Output the [X, Y] coordinate of the center of the cell containing the given text.  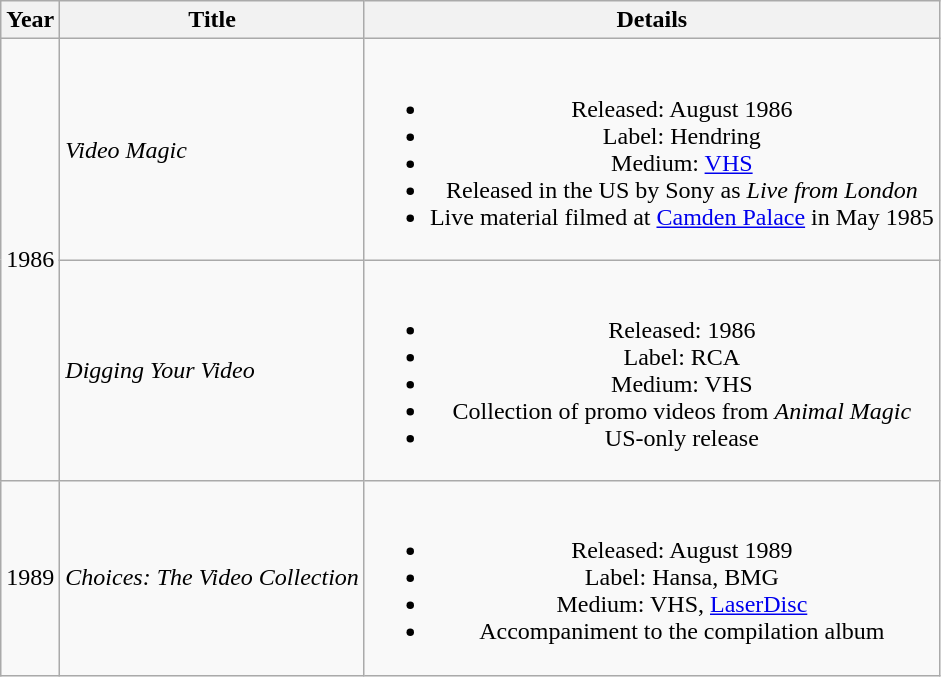
Year [30, 20]
1989 [30, 578]
Title [212, 20]
Digging Your Video [212, 370]
Details [652, 20]
Choices: The Video Collection [212, 578]
Released: August 1989Label: Hansa, BMGMedium: VHS, LaserDiscAccompaniment to the compilation album [652, 578]
1986 [30, 260]
Released: August 1986Label: HendringMedium: VHSReleased in the US by Sony as Live from LondonLive material filmed at Camden Palace in May 1985 [652, 150]
Video Magic [212, 150]
Released: 1986Label: RCAMedium: VHSCollection of promo videos from Animal MagicUS-only release [652, 370]
